Identify which cell holds the provided text, then report its (x, y) central coordinate. 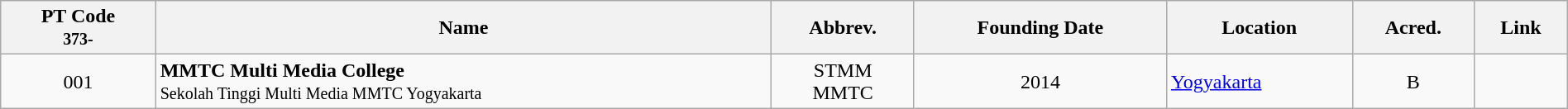
001 (78, 81)
MMTC Multi Media CollegeSekolah Tinggi Multi Media MMTC Yogyakarta (463, 81)
Abbrev. (844, 28)
Founding Date (1040, 28)
Link (1522, 28)
STMMMMTC (844, 81)
Acred. (1413, 28)
PT Code373- (78, 28)
Yogyakarta (1259, 81)
B (1413, 81)
Location (1259, 28)
2014 (1040, 81)
Name (463, 28)
